Locate the cell with the specified text and output its [X, Y] center coordinate. 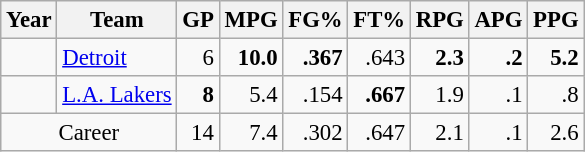
.2 [498, 58]
5.4 [251, 95]
2.6 [556, 133]
5.2 [556, 58]
8 [198, 95]
.667 [380, 95]
.367 [316, 58]
1.9 [440, 95]
MPG [251, 20]
7.4 [251, 133]
Year [29, 20]
14 [198, 133]
.647 [380, 133]
.302 [316, 133]
.643 [380, 58]
FG% [316, 20]
FT% [380, 20]
APG [498, 20]
RPG [440, 20]
Career [89, 133]
Detroit [117, 58]
.154 [316, 95]
6 [198, 58]
2.3 [440, 58]
.8 [556, 95]
PPG [556, 20]
2.1 [440, 133]
Team [117, 20]
10.0 [251, 58]
L.A. Lakers [117, 95]
GP [198, 20]
